Pinpoint the cell where the given text exists, returning its [X, Y] midpoint coordinate. 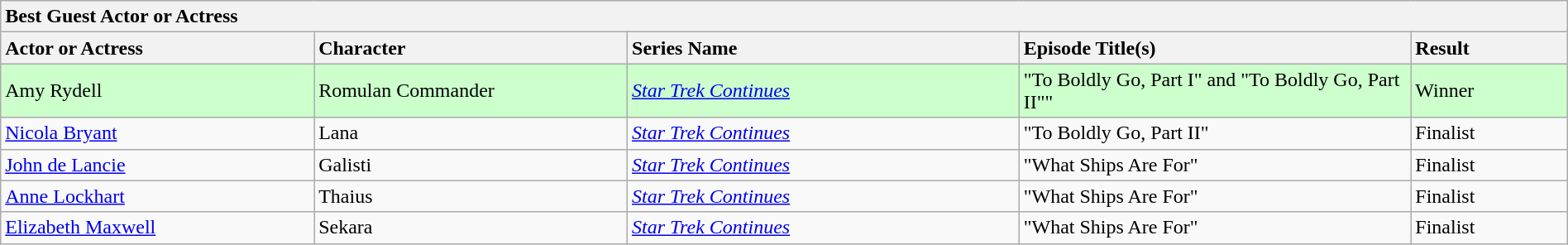
Galisti [471, 165]
Nicola Bryant [157, 133]
Series Name [824, 48]
Romulan Commander [471, 91]
Elizabeth Maxwell [157, 228]
Actor or Actress [157, 48]
Winner [1489, 91]
Lana [471, 133]
"To Boldly Go, Part II" [1215, 133]
Character [471, 48]
Thaius [471, 196]
Best Guest Actor or Actress [784, 17]
Sekara [471, 228]
Episode Title(s) [1215, 48]
Anne Lockhart [157, 196]
John de Lancie [157, 165]
"To Boldly Go, Part I" and "To Boldly Go, Part II"" [1215, 91]
Result [1489, 48]
Amy Rydell [157, 91]
